Extract the (X, Y) coordinate from the center of the cell holding the provided text.  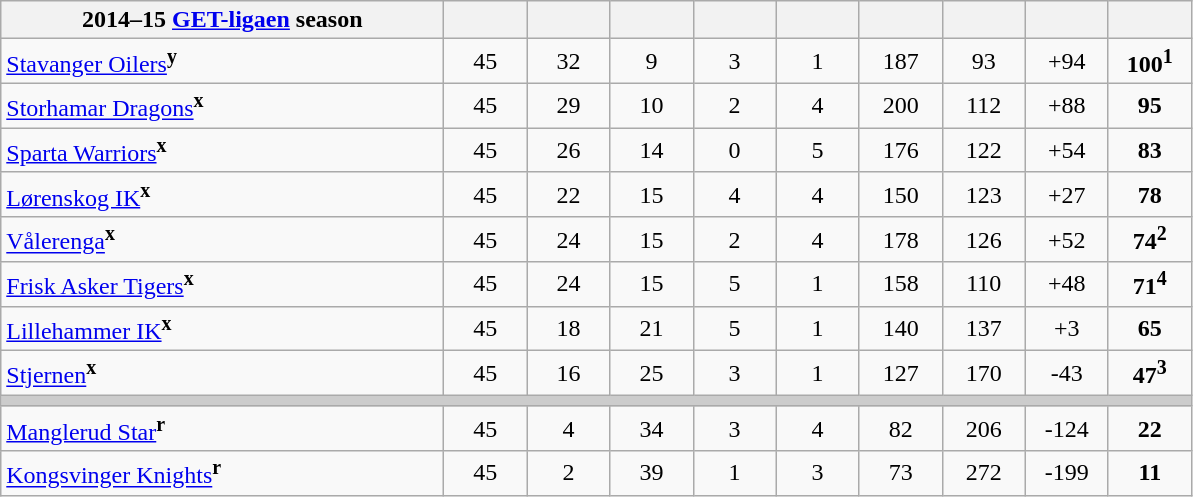
Kongsvinger Knightsr (222, 474)
150 (900, 194)
14 (652, 150)
16 (568, 374)
82 (900, 428)
34 (652, 428)
11 (1150, 474)
+94 (1066, 62)
170 (984, 374)
206 (984, 428)
18 (568, 328)
-199 (1066, 474)
Lillehammer IKx (222, 328)
-124 (1066, 428)
9 (652, 62)
25 (652, 374)
73 (900, 474)
272 (984, 474)
200 (900, 106)
Manglerud Starr (222, 428)
Stavanger Oilersy (222, 62)
Sparta Warriorsx (222, 150)
2014–15 GET-ligaen season (222, 20)
140 (900, 328)
187 (900, 62)
178 (900, 240)
1001 (1150, 62)
39 (652, 474)
93 (984, 62)
95 (1150, 106)
112 (984, 106)
+27 (1066, 194)
473 (1150, 374)
+3 (1066, 328)
Lørenskog IKx (222, 194)
0 (734, 150)
Storhamar Dragonsx (222, 106)
126 (984, 240)
+52 (1066, 240)
122 (984, 150)
65 (1150, 328)
742 (1150, 240)
714 (1150, 284)
158 (900, 284)
+54 (1066, 150)
+88 (1066, 106)
137 (984, 328)
Stjernenx (222, 374)
110 (984, 284)
26 (568, 150)
127 (900, 374)
21 (652, 328)
78 (1150, 194)
10 (652, 106)
83 (1150, 150)
176 (900, 150)
-43 (1066, 374)
29 (568, 106)
Frisk Asker Tigersx (222, 284)
Vålerengax (222, 240)
123 (984, 194)
+48 (1066, 284)
32 (568, 62)
